Return (x, y) of the center of cell containing provided text 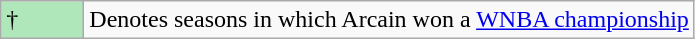
Denotes seasons in which Arcain won a WNBA championship (390, 20)
† (42, 20)
